Detect which cell encompasses the target text, then output its [X, Y] center coordinate. 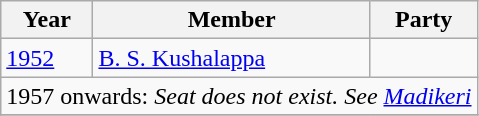
Year [47, 20]
1957 onwards: Seat does not exist. See Madikeri [239, 96]
1952 [47, 58]
B. S. Kushalappa [232, 58]
Member [232, 20]
Party [424, 20]
